Return the (X, Y) coordinate for the center point of the cell that contains the specified text.  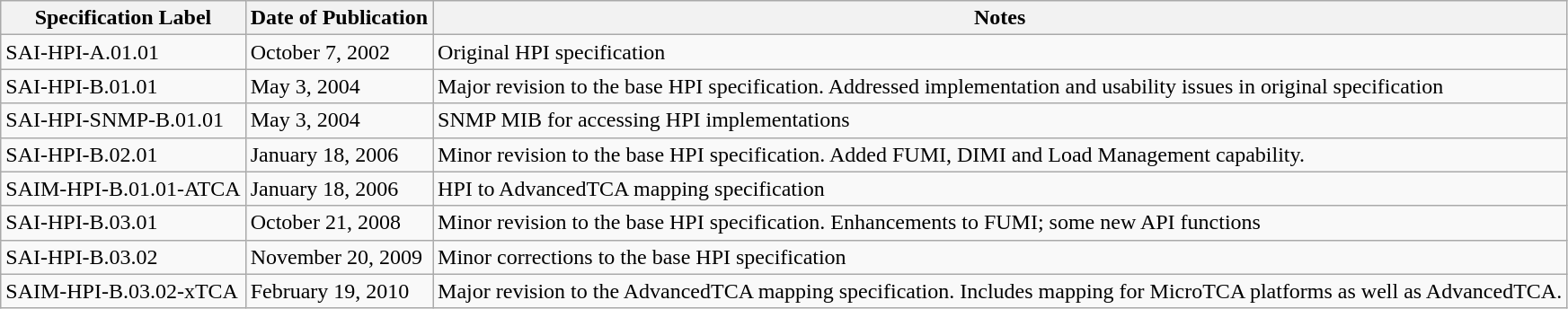
Date of Publication (339, 18)
SAIM-HPI-B.01.01-ATCA (123, 189)
Major revision to the AdvancedTCA mapping specification. Includes mapping for MicroTCA platforms as well as AdvancedTCA. (1000, 291)
SAI-HPI-B.02.01 (123, 154)
Minor revision to the base HPI specification. Enhancements to FUMI; some new API functions (1000, 223)
SAI-HPI-B.01.01 (123, 86)
SNMP MIB for accessing HPI implementations (1000, 120)
Minor revision to the base HPI specification. Added FUMI, DIMI and Load Management capability. (1000, 154)
SAI-HPI-B.03.01 (123, 223)
Minor corrections to the base HPI specification (1000, 257)
SAI-HPI-SNMP-B.01.01 (123, 120)
SAI-HPI-A.01.01 (123, 52)
SAI-HPI-B.03.02 (123, 257)
October 21, 2008 (339, 223)
Specification Label (123, 18)
HPI to AdvancedTCA mapping specification (1000, 189)
November 20, 2009 (339, 257)
February 19, 2010 (339, 291)
SAIM-HPI-B.03.02-xTCA (123, 291)
Notes (1000, 18)
Original HPI specification (1000, 52)
Major revision to the base HPI specification. Addressed implementation and usability issues in original specification (1000, 86)
October 7, 2002 (339, 52)
